Identify which cell holds the provided text, then report its [x, y] central coordinate. 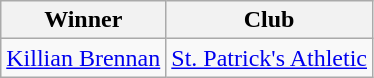
Winner [84, 20]
Club [270, 20]
St. Patrick's Athletic [270, 58]
Killian Brennan [84, 58]
